Find where the given text appears and provide that cell's center as [x, y] coordinate. 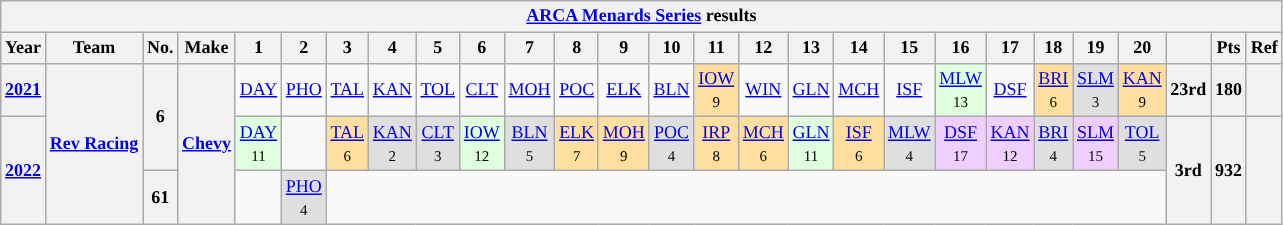
2022 [24, 170]
Year [24, 48]
IRP8 [716, 144]
GLN [811, 90]
2021 [24, 90]
Pts [1229, 48]
61 [160, 197]
MOH [530, 90]
15 [910, 48]
WIN [764, 90]
KAN [392, 90]
12 [764, 48]
23rd [1188, 90]
POC4 [672, 144]
TOL [438, 90]
180 [1229, 90]
DSF [1010, 90]
10 [672, 48]
13 [811, 48]
ISF6 [859, 144]
Ref [1264, 48]
PHO4 [304, 197]
Rev Racing [94, 144]
5 [438, 48]
BLN5 [530, 144]
7 [530, 48]
ELK [624, 90]
19 [1096, 48]
932 [1229, 170]
KAN2 [392, 144]
GLN11 [811, 144]
MCH [859, 90]
TAL [347, 90]
TOL5 [1142, 144]
BLN [672, 90]
KAN9 [1142, 90]
IOW9 [716, 90]
2 [304, 48]
MOH9 [624, 144]
POC [577, 90]
DAY [258, 90]
BRI4 [1054, 144]
CLT [482, 90]
TAL6 [347, 144]
11 [716, 48]
16 [960, 48]
3rd [1188, 170]
ARCA Menards Series results [642, 16]
SLM3 [1096, 90]
MLW4 [910, 144]
IOW12 [482, 144]
Team [94, 48]
DAY11 [258, 144]
1 [258, 48]
3 [347, 48]
4 [392, 48]
14 [859, 48]
ISF [910, 90]
17 [1010, 48]
BRI6 [1054, 90]
MLW13 [960, 90]
DSF17 [960, 144]
CLT3 [438, 144]
8 [577, 48]
MCH6 [764, 144]
ELK7 [577, 144]
PHO [304, 90]
SLM15 [1096, 144]
18 [1054, 48]
Make [207, 48]
20 [1142, 48]
Chevy [207, 144]
KAN12 [1010, 144]
9 [624, 48]
No. [160, 48]
